Output the (X, Y) coordinate of the center of the cell containing the given text.  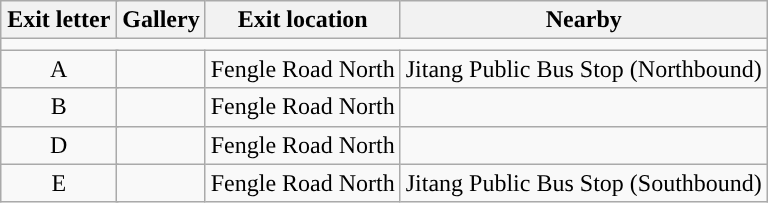
E (59, 183)
Gallery (161, 20)
B (59, 107)
A (59, 69)
Nearby (584, 20)
D (59, 145)
Exit letter (59, 20)
Jitang Public Bus Stop (Northbound) (584, 69)
Exit location (302, 20)
Jitang Public Bus Stop (Southbound) (584, 183)
